Find where the given text appears and provide that cell's center as [X, Y] coordinate. 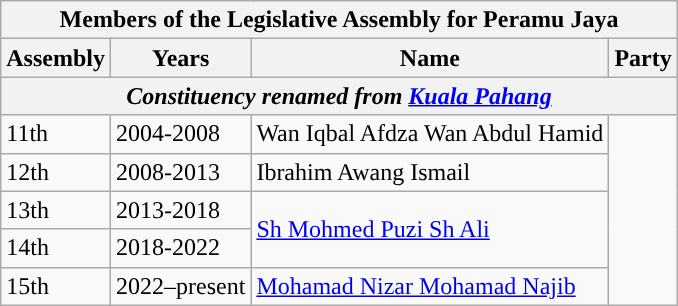
Wan Iqbal Afdza Wan Abdul Hamid [430, 134]
Ibrahim Awang Ismail [430, 172]
Mohamad Nizar Mohamad Najib [430, 286]
15th [56, 286]
2018-2022 [180, 248]
11th [56, 134]
Name [430, 58]
2004-2008 [180, 134]
Years [180, 58]
12th [56, 172]
13th [56, 210]
14th [56, 248]
Assembly [56, 58]
Constituency renamed from Kuala Pahang [339, 96]
Sh Mohmed Puzi Sh Ali [430, 229]
2008-2013 [180, 172]
2013-2018 [180, 210]
2022–present [180, 286]
Party [643, 58]
Members of the Legislative Assembly for Peramu Jaya [339, 20]
